Determine the (X, Y) coordinate at the center of the cell enclosing the given text.  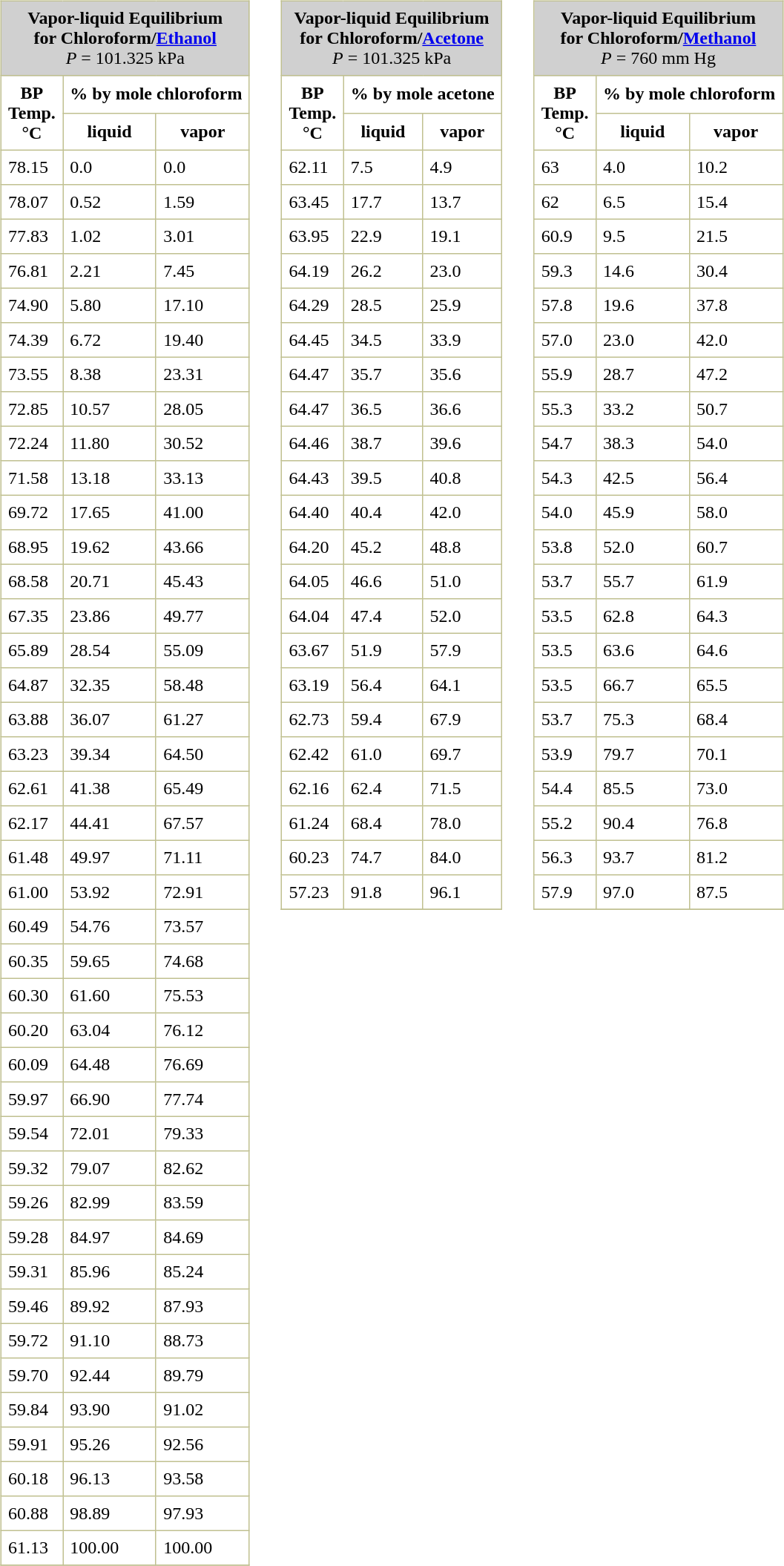
64.46 (313, 443)
91.8 (383, 892)
39.6 (463, 443)
79.07 (110, 1168)
19.1 (463, 236)
19.40 (202, 340)
76.81 (31, 271)
47.4 (383, 616)
59.46 (31, 1306)
69.72 (31, 512)
73.55 (31, 374)
64.45 (313, 340)
23.86 (110, 616)
% by mole acetone (423, 94)
71.58 (31, 478)
64.87 (31, 685)
38.3 (642, 443)
64.40 (313, 512)
96.13 (110, 1478)
64.29 (313, 305)
41.38 (110, 788)
66.90 (110, 1099)
93.58 (202, 1478)
84.97 (110, 1237)
61.00 (31, 892)
59.91 (31, 1444)
64.20 (313, 547)
71.11 (202, 857)
59.97 (31, 1099)
30.4 (736, 271)
62.8 (642, 616)
70.1 (736, 754)
28.7 (642, 374)
21.5 (736, 236)
97.93 (202, 1513)
4.9 (463, 167)
63.88 (31, 719)
89.79 (202, 1375)
69.7 (463, 754)
60.18 (31, 1478)
85.96 (110, 1271)
62.42 (313, 754)
82.62 (202, 1168)
19.6 (642, 305)
59.84 (31, 1409)
93.90 (110, 1409)
62.61 (31, 788)
2.21 (110, 271)
62.4 (383, 788)
47.2 (736, 374)
55.3 (565, 409)
62.73 (313, 719)
85.5 (642, 788)
64.48 (110, 1064)
7.5 (383, 167)
43.66 (202, 547)
75.53 (202, 995)
33.9 (463, 340)
81.2 (736, 857)
65.5 (736, 685)
57.8 (565, 305)
96.1 (463, 892)
64.1 (463, 685)
59.65 (110, 961)
59.3 (565, 271)
22.9 (383, 236)
10.2 (736, 167)
97.0 (642, 892)
36.6 (463, 409)
Vapor-liquid Equilibriumfor Chloroform/AcetoneP = 101.325 kPa (392, 38)
89.92 (110, 1306)
63.6 (642, 650)
36.07 (110, 719)
60.9 (565, 236)
63.23 (31, 754)
78.07 (31, 202)
79.7 (642, 754)
28.05 (202, 409)
55.7 (642, 581)
46.6 (383, 581)
82.99 (110, 1202)
Vapor-liquid Equilibriumfor Chloroform/EthanolP = 101.325 kPa (125, 38)
91.02 (202, 1409)
61.0 (383, 754)
59.54 (31, 1133)
59.70 (31, 1375)
61.27 (202, 719)
39.34 (110, 754)
59.32 (31, 1168)
64.04 (313, 616)
37.8 (736, 305)
74.7 (383, 857)
62 (565, 202)
98.89 (110, 1513)
60.20 (31, 1030)
71.5 (463, 788)
60.7 (736, 547)
67.9 (463, 719)
45.43 (202, 581)
77.83 (31, 236)
23.31 (202, 374)
4.0 (642, 167)
90.4 (642, 823)
67.57 (202, 823)
85.24 (202, 1271)
77.74 (202, 1099)
41.00 (202, 512)
61.48 (31, 857)
63.19 (313, 685)
53.9 (565, 754)
26.2 (383, 271)
72.91 (202, 892)
73.0 (736, 788)
5.80 (110, 305)
49.77 (202, 616)
60.09 (31, 1064)
76.69 (202, 1064)
79.33 (202, 1133)
66.7 (642, 685)
14.6 (642, 271)
1.02 (110, 236)
20.71 (110, 581)
76.12 (202, 1030)
9.5 (642, 236)
39.5 (383, 478)
63.67 (313, 650)
35.7 (383, 374)
11.80 (110, 443)
76.8 (736, 823)
88.73 (202, 1340)
95.26 (110, 1444)
60.30 (31, 995)
40.4 (383, 512)
74.90 (31, 305)
8.38 (110, 374)
32.35 (110, 685)
38.7 (383, 443)
83.59 (202, 1202)
45.9 (642, 512)
84.69 (202, 1237)
64.05 (313, 581)
35.6 (463, 374)
68.95 (31, 547)
84.0 (463, 857)
65.89 (31, 650)
25.9 (463, 305)
63.95 (313, 236)
3.01 (202, 236)
7.45 (202, 271)
45.2 (383, 547)
28.54 (110, 650)
13.7 (463, 202)
Vapor-liquid Equilibriumfor Chloroform/MethanolP = 760 mm Hg (659, 38)
64.19 (313, 271)
42.5 (642, 478)
62.11 (313, 167)
59.4 (383, 719)
17.10 (202, 305)
55.9 (565, 374)
64.3 (736, 616)
28.5 (383, 305)
61.13 (31, 1547)
72.85 (31, 409)
1.59 (202, 202)
6.72 (110, 340)
78.15 (31, 167)
53.8 (565, 547)
49.97 (110, 857)
61.24 (313, 823)
73.57 (202, 926)
60.35 (31, 961)
63.04 (110, 1030)
68.58 (31, 581)
74.68 (202, 961)
40.8 (463, 478)
55.2 (565, 823)
17.65 (110, 512)
51.9 (383, 650)
63 (565, 167)
59.72 (31, 1340)
72.01 (110, 1133)
91.10 (110, 1340)
92.44 (110, 1375)
6.5 (642, 202)
60.23 (313, 857)
75.3 (642, 719)
30.52 (202, 443)
64.50 (202, 754)
60.88 (31, 1513)
57.23 (313, 892)
34.5 (383, 340)
54.76 (110, 926)
19.62 (110, 547)
36.5 (383, 409)
15.4 (736, 202)
33.13 (202, 478)
10.57 (110, 409)
65.49 (202, 788)
64.6 (736, 650)
57.0 (565, 340)
62.16 (313, 788)
61.60 (110, 995)
51.0 (463, 581)
33.2 (642, 409)
48.8 (463, 547)
92.56 (202, 1444)
50.7 (736, 409)
60.49 (31, 926)
55.09 (202, 650)
13.18 (110, 478)
54.4 (565, 788)
54.3 (565, 478)
61.9 (736, 581)
87.93 (202, 1306)
56.3 (565, 857)
54.7 (565, 443)
78.0 (463, 823)
58.0 (736, 512)
17.7 (383, 202)
59.31 (31, 1271)
87.5 (736, 892)
64.43 (313, 478)
53.92 (110, 892)
74.39 (31, 340)
67.35 (31, 616)
59.28 (31, 1237)
93.7 (642, 857)
72.24 (31, 443)
58.48 (202, 685)
44.41 (110, 823)
63.45 (313, 202)
62.17 (31, 823)
0.52 (110, 202)
59.26 (31, 1202)
